Extract the [X, Y] coordinate from the center of the cell holding the provided text.  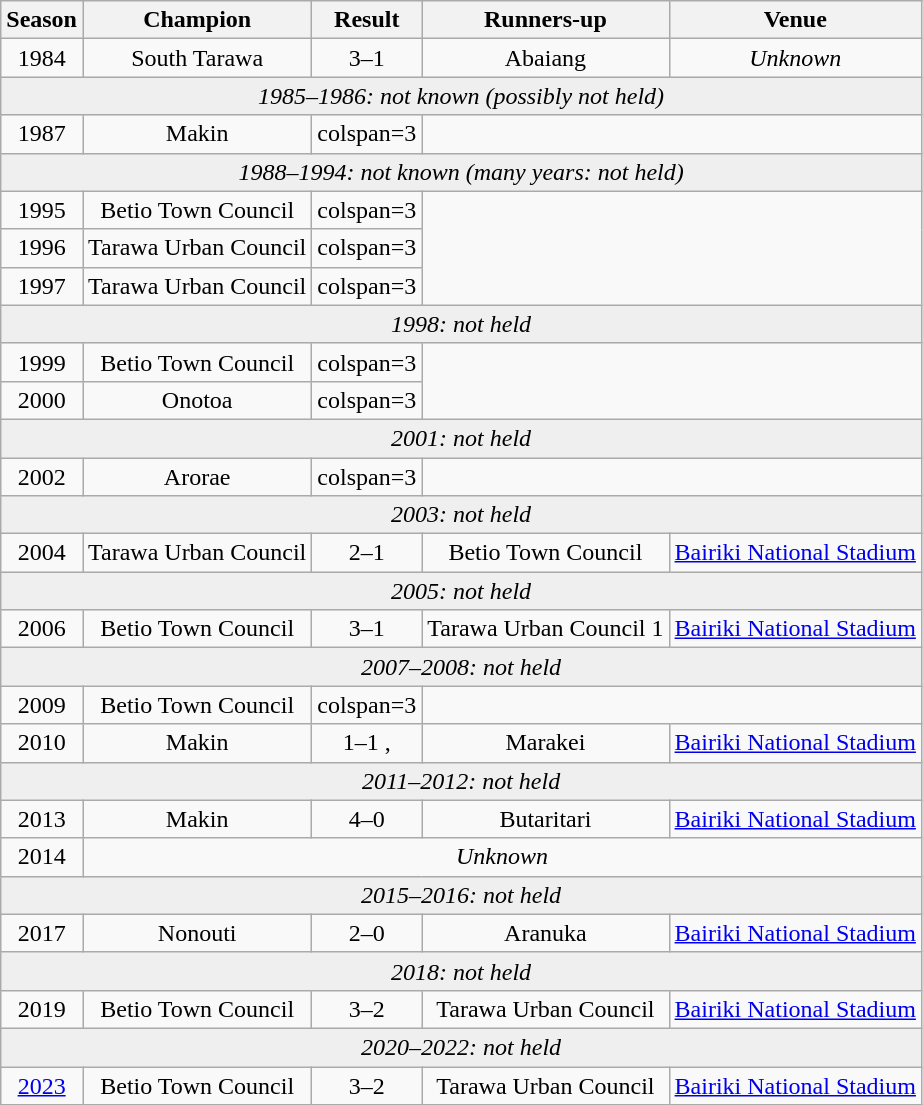
2004 [42, 553]
Abaiang [546, 58]
2007–2008: not held [462, 667]
1998: not held [462, 324]
Butaritari [546, 819]
Venue [795, 20]
1985–1986: not known (possibly not held) [462, 96]
1984 [42, 58]
2000 [42, 400]
2010 [42, 743]
Aranuka [546, 933]
2009 [42, 705]
2002 [42, 477]
1999 [42, 362]
2013 [42, 819]
South Tarawa [196, 58]
1995 [42, 210]
Champion [196, 20]
Result [367, 20]
Arorae [196, 477]
2014 [42, 857]
2001: not held [462, 438]
Onotoa [196, 400]
2005: not held [462, 591]
1987 [42, 134]
2018: not held [462, 971]
4–0 [367, 819]
Nonouti [196, 933]
2–1 [367, 553]
1–1 , [367, 743]
1988–1994: not known (many years: not held) [462, 172]
Marakei [546, 743]
2011–2012: not held [462, 781]
1996 [42, 248]
2023 [42, 1085]
1997 [42, 286]
2015–2016: not held [462, 895]
Tarawa Urban Council 1 [546, 629]
2017 [42, 933]
Runners-up [546, 20]
2019 [42, 1009]
2006 [42, 629]
2–0 [367, 933]
2020–2022: not held [462, 1047]
2003: not held [462, 515]
Season [42, 20]
